Extract the [x, y] coordinate from the center of the cell holding the provided text.  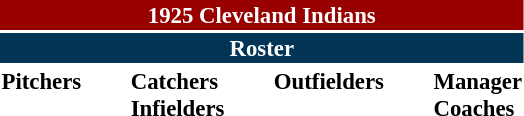
Roster [262, 48]
1925 Cleveland Indians [262, 15]
